Locate the cell with the specified text and output its (x, y) center coordinate. 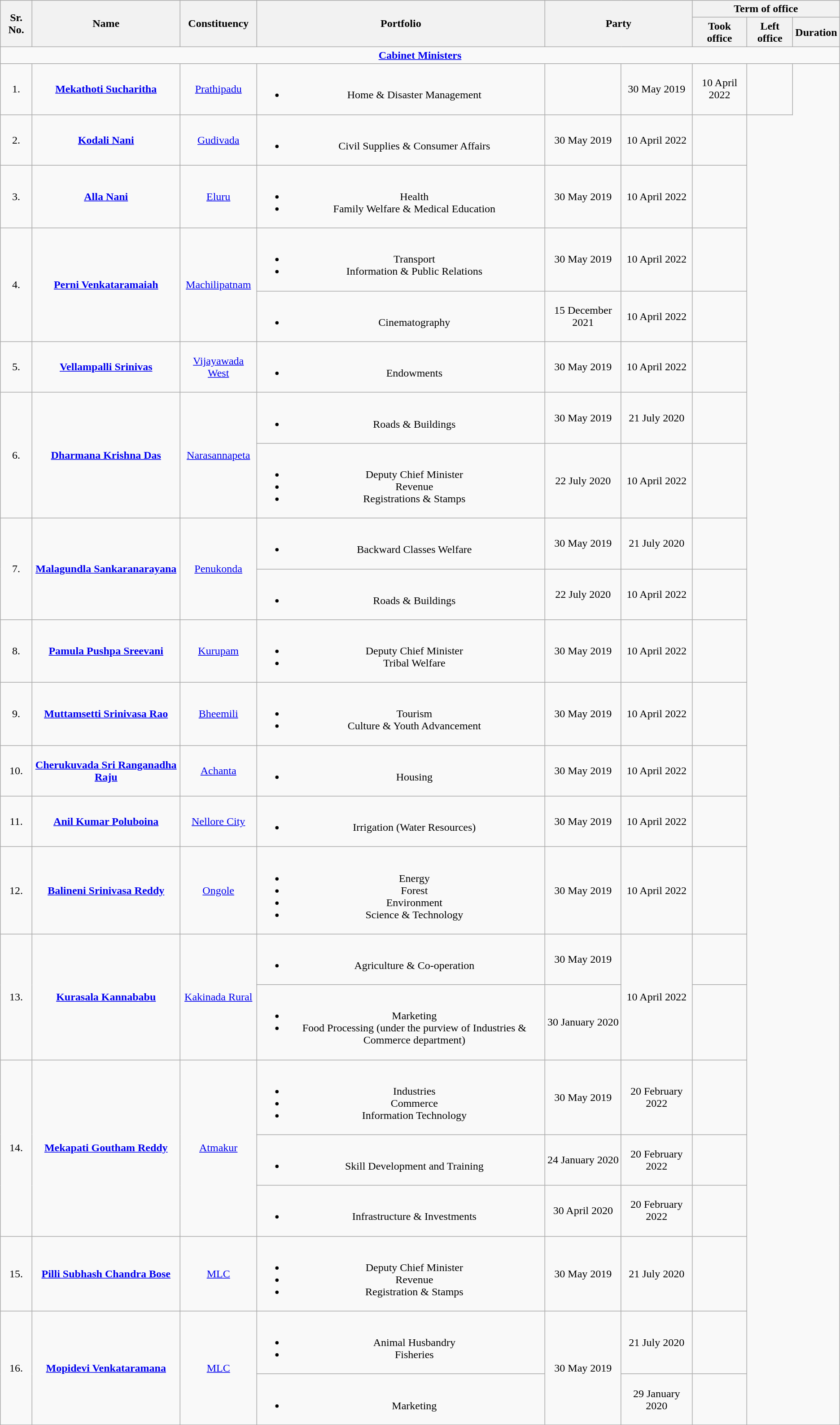
Deputy Chief MinisterRevenueRegistration & Stamps (401, 1274)
Name (106, 23)
Pilli Subhash Chandra Bose (106, 1274)
Agriculture & Co-operation (401, 960)
8. (16, 651)
13. (16, 997)
Took office (720, 32)
16. (16, 1368)
Cherukuvada Sri Ranganadha Raju (106, 771)
11. (16, 821)
Pamula Pushpa Sreevani (106, 651)
14. (16, 1148)
HealthFamily Welfare & Medical Education (401, 197)
Perni Venkataramaiah (106, 285)
Animal HusbandryFisheries (401, 1342)
TransportInformation & Public Relations (401, 259)
Term of office (766, 9)
Machilipatnam (218, 285)
4. (16, 285)
MarketingFood Processing (under the purview of Industries & Commerce department) (401, 1022)
Deputy Chief MinisterTribal Welfare (401, 651)
Dharmana Krishna Das (106, 455)
6. (16, 455)
Eluru (218, 197)
Duration (816, 32)
Portfolio (401, 23)
Irrigation (Water Resources) (401, 821)
Endowments (401, 367)
5. (16, 367)
1. (16, 89)
Kakinada Rural (218, 997)
Penukonda (218, 569)
Housing (401, 771)
Vijayawada West (218, 367)
Balineni Srinivasa Reddy (106, 890)
Kurasala Kannababu (106, 997)
12. (16, 890)
9. (16, 714)
10. (16, 771)
Achanta (218, 771)
Gudivada (218, 140)
Home & Disaster Management (401, 89)
Atmakur (218, 1148)
24 January 2020 (583, 1160)
Constituency (218, 23)
Kurupam (218, 651)
Nellore City (218, 821)
Mopidevi Venkataramana (106, 1368)
Anil Kumar Poluboina (106, 821)
Bheemili (218, 714)
IndustriesCommerceInformation Technology (401, 1097)
Malagundla Sankaranarayana (106, 569)
29 January 2020 (656, 1399)
30 January 2020 (583, 1022)
Ongole (218, 890)
Backward Classes Welfare (401, 543)
7. (16, 569)
Vellampalli Srinivas (106, 367)
Muttamsetti Srinivasa Rao (106, 714)
Alla Nani (106, 197)
Cabinet Ministers (420, 55)
3. (16, 197)
Marketing (401, 1399)
Infrastructure & Investments (401, 1211)
Left office (770, 32)
Party (618, 23)
TourismCulture & Youth Advancement (401, 714)
Deputy Chief MinisterRevenueRegistrations & Stamps (401, 480)
Mekapati Goutham Reddy (106, 1148)
Civil Supplies & Consumer Affairs (401, 140)
15. (16, 1274)
Mekathoti Sucharitha (106, 89)
Skill Development and Training (401, 1160)
Cinematography (401, 316)
15 December 2021 (583, 316)
EnergyForestEnvironmentScience & Technology (401, 890)
30 April 2020 (583, 1211)
Prathipadu (218, 89)
Kodali Nani (106, 140)
2. (16, 140)
Sr. No. (16, 23)
Narasannapeta (218, 455)
